Determine the [X, Y] coordinate at the center of the cell enclosing the given text.  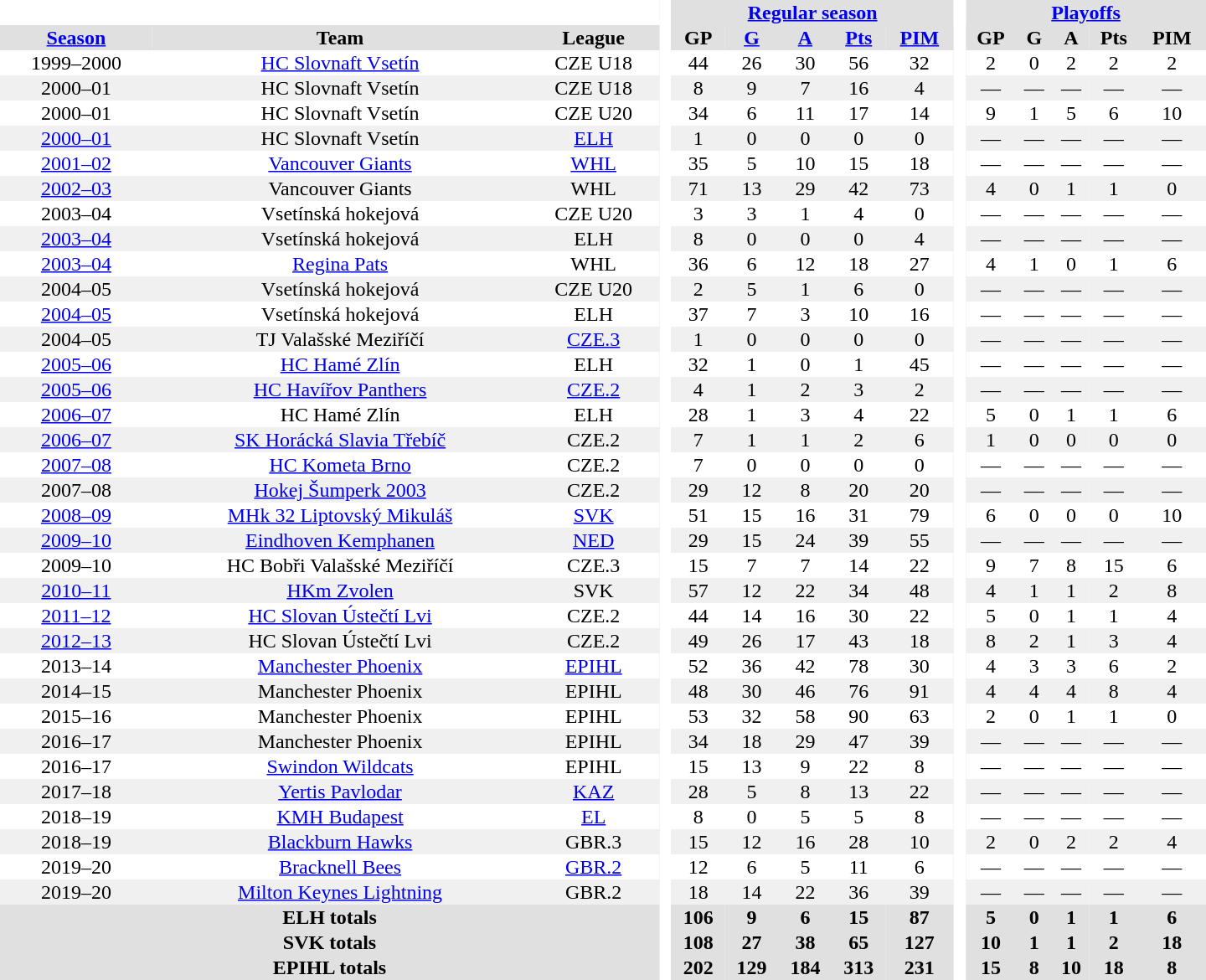
2010–11 [76, 591]
SVK totals [330, 942]
31 [858, 515]
TJ Valašské Meziříčí [340, 339]
Season [76, 38]
91 [920, 691]
106 [698, 917]
Regular season [812, 13]
58 [805, 716]
NED [593, 540]
SK Horácká Slavia Třebíč [340, 440]
MHk 32 Liptovský Mikuláš [340, 515]
78 [858, 666]
79 [920, 515]
Swindon Wildcats [340, 766]
127 [920, 942]
Bracknell Bees [340, 867]
1999–2000 [76, 63]
71 [698, 188]
129 [752, 967]
2002–03 [76, 188]
HC Kometa Brno [340, 465]
Hokej Šumperk 2003 [340, 490]
2012–13 [76, 641]
52 [698, 666]
63 [920, 716]
Eindhoven Kemphanen [340, 540]
108 [698, 942]
45 [920, 364]
HC Havířov Panthers [340, 389]
2001–02 [76, 163]
73 [920, 188]
37 [698, 314]
90 [858, 716]
KMH Budapest [340, 817]
55 [920, 540]
57 [698, 591]
53 [698, 716]
313 [858, 967]
ELH totals [330, 917]
2015–16 [76, 716]
2008–09 [76, 515]
2013–14 [76, 666]
202 [698, 967]
GBR.3 [593, 842]
49 [698, 641]
2011–12 [76, 616]
Regina Pats [340, 264]
EPIHL totals [330, 967]
56 [858, 63]
47 [858, 741]
2014–15 [76, 691]
Blackburn Hawks [340, 842]
Milton Keynes Lightning [340, 892]
KAZ [593, 792]
2017–18 [76, 792]
65 [858, 942]
HC Bobři Valašské Meziříčí [340, 565]
HKm Zvolen [340, 591]
League [593, 38]
24 [805, 540]
184 [805, 967]
38 [805, 942]
Yertis Pavlodar [340, 792]
46 [805, 691]
87 [920, 917]
EL [593, 817]
Team [340, 38]
35 [698, 163]
51 [698, 515]
231 [920, 967]
43 [858, 641]
76 [858, 691]
Playoffs [1085, 13]
